Locate the cell with the specified text and output its (x, y) center coordinate. 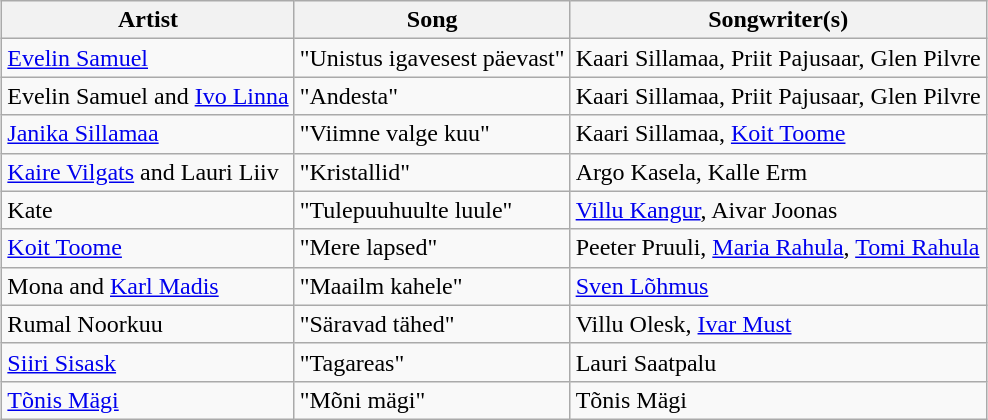
Koit Toome (148, 248)
"Mere lapsed" (432, 248)
Artist (148, 20)
"Tagareas" (432, 362)
Sven Lõhmus (778, 286)
Evelin Samuel and Ivo Linna (148, 96)
"Säravad tähed" (432, 324)
"Kristallid" (432, 172)
Siiri Sisask (148, 362)
"Andesta" (432, 96)
Peeter Pruuli, Maria Rahula, Tomi Rahula (778, 248)
Kaire Vilgats and Lauri Liiv (148, 172)
Janika Sillamaa (148, 134)
Song (432, 20)
Villu Kangur, Aivar Joonas (778, 210)
"Unistus igavesest päevast" (432, 58)
Mona and Karl Madis (148, 286)
Lauri Saatpalu (778, 362)
"Viimne valge kuu" (432, 134)
Kaari Sillamaa, Koit Toome (778, 134)
"Tulepuuhuulte luule" (432, 210)
Evelin Samuel (148, 58)
Rumal Noorkuu (148, 324)
Kate (148, 210)
Argo Kasela, Kalle Erm (778, 172)
"Maailm kahele" (432, 286)
Songwriter(s) (778, 20)
"Mõni mägi" (432, 400)
Villu Olesk, Ivar Must (778, 324)
